Extract the [X, Y] coordinate from the center of the cell holding the provided text.  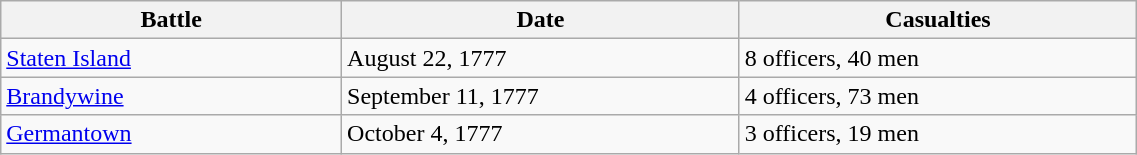
Brandywine [172, 96]
Battle [172, 20]
August 22, 1777 [541, 58]
Date [541, 20]
Germantown [172, 134]
8 officers, 40 men [938, 58]
Casualties [938, 20]
October 4, 1777 [541, 134]
4 officers, 73 men [938, 96]
3 officers, 19 men [938, 134]
Staten Island [172, 58]
September 11, 1777 [541, 96]
